Find where the given text appears and provide that cell's center as [X, Y] coordinate. 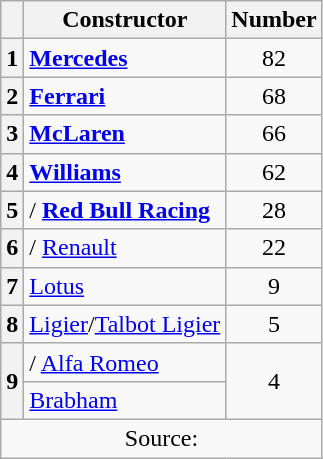
82 [274, 58]
6 [12, 248]
22 [274, 248]
/ Alfa Romeo [125, 362]
2 [12, 96]
7 [12, 286]
/ Red Bull Racing [125, 210]
66 [274, 134]
Constructor [125, 20]
3 [12, 134]
62 [274, 172]
Ligier/Talbot Ligier [125, 324]
McLaren [125, 134]
Source: [162, 438]
Brabham [125, 400]
68 [274, 96]
Mercedes [125, 58]
Number [274, 20]
28 [274, 210]
8 [12, 324]
Williams [125, 172]
Ferrari [125, 96]
1 [12, 58]
/ Renault [125, 248]
Lotus [125, 286]
